Capture the cell that displays the provided text and extract its (x, y) central coordinate. 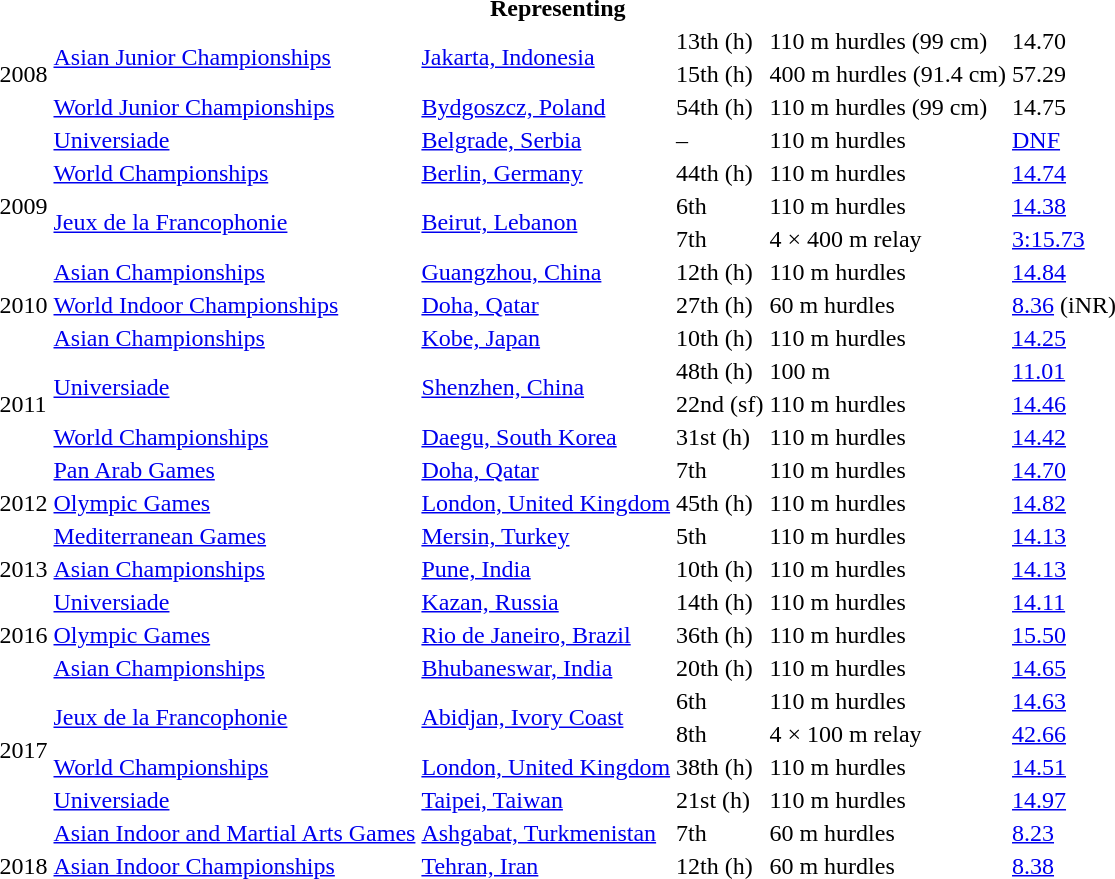
12th (h) (720, 272)
Kobe, Japan (546, 338)
Abidjan, Ivory Coast (546, 718)
Jakarta, Indonesia (546, 58)
Ashgabat, Turkmenistan (546, 833)
Mersin, Turkey (546, 536)
Kazan, Russia (546, 602)
Shenzhen, China (546, 388)
Mediterranean Games (234, 536)
38th (h) (720, 767)
Daegu, South Korea (546, 437)
Belgrade, Serbia (546, 140)
27th (h) (720, 305)
13th (h) (720, 41)
Taipei, Taiwan (546, 800)
4 × 100 m relay (888, 734)
World Junior Championships (234, 107)
8th (720, 734)
Berlin, Germany (546, 173)
4 × 400 m relay (888, 239)
Guangzhou, China (546, 272)
45th (h) (720, 503)
Bydgoszcz, Poland (546, 107)
100 m (888, 371)
15th (h) (720, 74)
21st (h) (720, 800)
Asian Indoor and Martial Arts Games (234, 833)
Rio de Janeiro, Brazil (546, 635)
36th (h) (720, 635)
400 m hurdles (91.4 cm) (888, 74)
Beirut, Lebanon (546, 222)
20th (h) (720, 668)
Pune, India (546, 569)
5th (720, 536)
22nd (sf) (720, 404)
Bhubaneswar, India (546, 668)
48th (h) (720, 371)
54th (h) (720, 107)
44th (h) (720, 173)
14th (h) (720, 602)
Asian Junior Championships (234, 58)
– (720, 140)
Pan Arab Games (234, 470)
World Indoor Championships (234, 305)
31st (h) (720, 437)
